Search for the cell housing the specified text and yield its [X, Y] center coordinate. 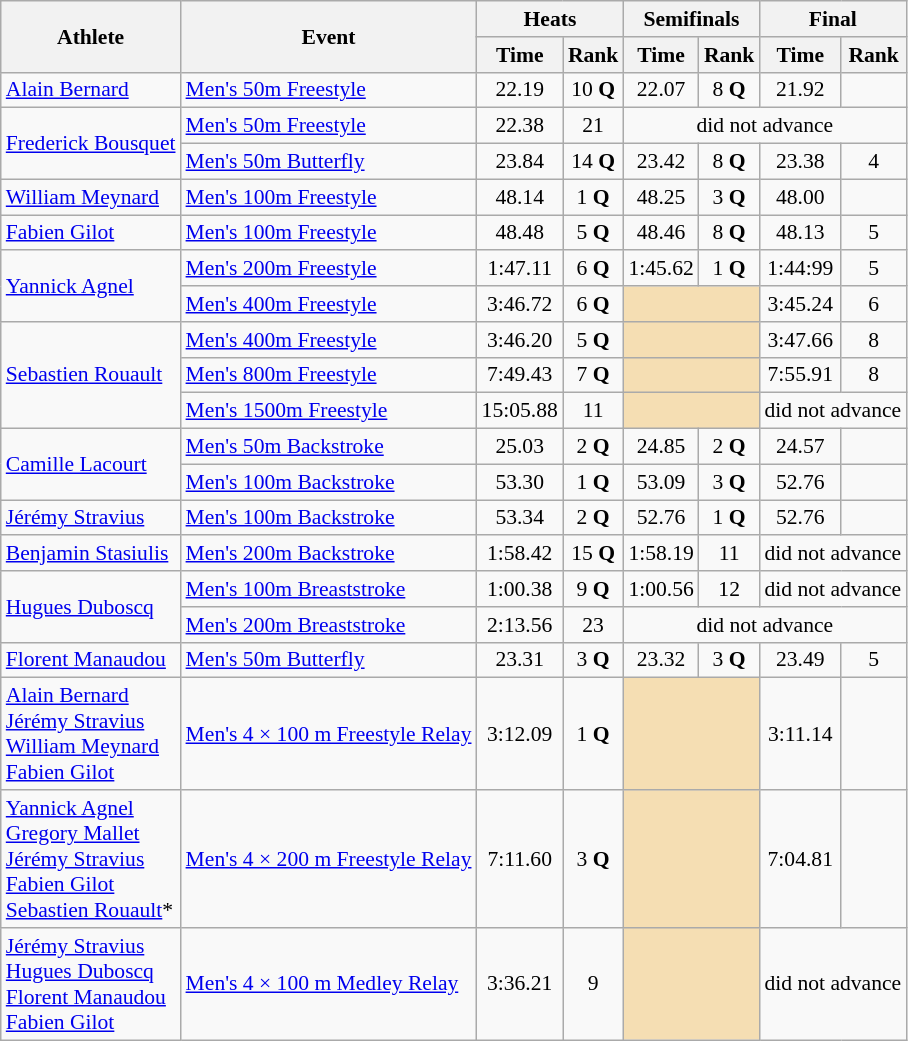
48.00 [800, 197]
48.13 [800, 233]
2:13.56 [520, 625]
24.85 [660, 447]
4 [874, 162]
48.48 [520, 233]
1:58.19 [660, 554]
Men's 100m Breaststroke [329, 589]
22.19 [520, 90]
12 [730, 589]
14 Q [594, 162]
22.38 [520, 126]
3:36.21 [520, 984]
Hugues Duboscq [91, 606]
Benjamin Stasiulis [91, 554]
7 Q [594, 375]
Alain Bernard [91, 90]
Fabien Gilot [91, 233]
7:04.81 [800, 859]
23.42 [660, 162]
15:05.88 [520, 411]
53.34 [520, 518]
3:46.20 [520, 340]
3:47.66 [800, 340]
Semifinals [691, 19]
23.84 [520, 162]
Men's 800m Freestyle [329, 375]
6 [874, 304]
1:44:99 [800, 269]
7:55.91 [800, 375]
Men's 4 × 100 m Medley Relay [329, 984]
1:47.11 [520, 269]
24.57 [800, 447]
1:45.62 [660, 269]
Men's 4 × 100 m Freestyle Relay [329, 734]
23.49 [800, 660]
Final [832, 19]
Men's 4 × 200 m Freestyle Relay [329, 859]
Sebastien Rouault [91, 376]
9 Q [594, 589]
53.30 [520, 482]
7:49.43 [520, 375]
Yannick Agnel [91, 286]
Men's 200m Freestyle [329, 269]
3:11.14 [800, 734]
Florent Manaudou [91, 660]
Men's 50m Backstroke [329, 447]
23.38 [800, 162]
25.03 [520, 447]
21.92 [800, 90]
William Meynard [91, 197]
48.46 [660, 233]
9 [594, 984]
Men's 200m Breaststroke [329, 625]
Frederick Bousquet [91, 144]
7:11.60 [520, 859]
Alain BernardJérémy StraviusWilliam MeynardFabien Gilot [91, 734]
22.07 [660, 90]
15 Q [594, 554]
10 Q [594, 90]
1:00.56 [660, 589]
23.32 [660, 660]
Jérémy StraviusHugues DuboscqFlorent ManaudouFabien Gilot [91, 984]
23.31 [520, 660]
48.14 [520, 197]
48.25 [660, 197]
Athlete [91, 36]
Men's 1500m Freestyle [329, 411]
Event [329, 36]
Heats [550, 19]
53.09 [660, 482]
Jérémy Stravius [91, 518]
3:45.24 [800, 304]
1:00.38 [520, 589]
1:58.42 [520, 554]
3:46.72 [520, 304]
3:12.09 [520, 734]
23 [594, 625]
Men's 200m Backstroke [329, 554]
Camille Lacourt [91, 464]
Yannick AgnelGregory MalletJérémy StraviusFabien GilotSebastien Rouault* [91, 859]
21 [594, 126]
